Scan for the cell matching the given text and deliver its [X, Y] coordinate at center. 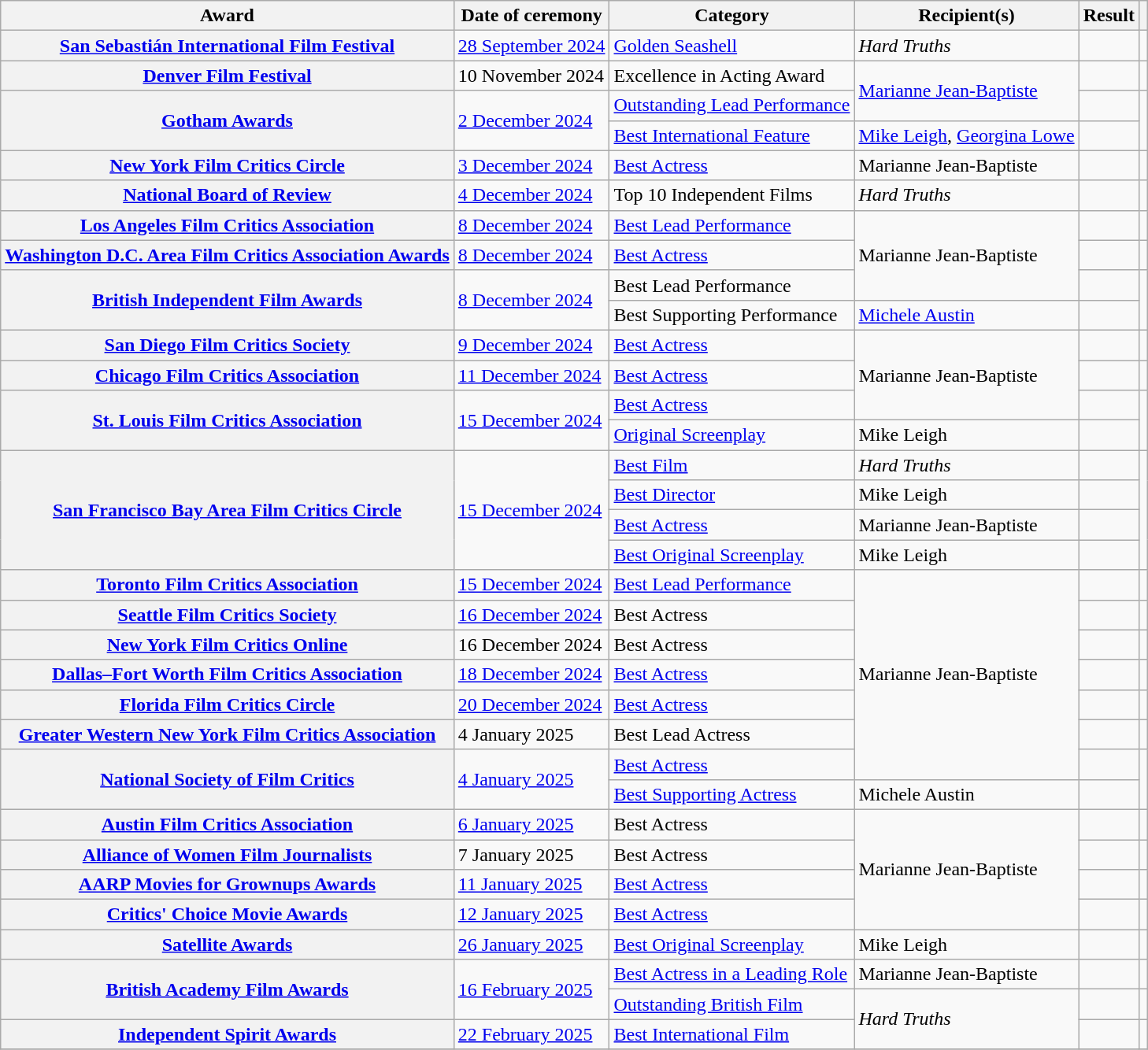
New York Film Critics Circle [228, 165]
National Society of Film Critics [228, 779]
Austin Film Critics Association [228, 824]
Florida Film Critics Circle [228, 704]
28 September 2024 [531, 46]
Best Director [732, 495]
26 January 2025 [531, 945]
Satellite Awards [228, 945]
Chicago Film Critics Association [228, 375]
9 December 2024 [531, 345]
Washington D.C. Area Film Critics Association Awards [228, 255]
Gotham Awards [228, 120]
6 January 2025 [531, 824]
San Sebastián International Film Festival [228, 46]
Recipient(s) [967, 16]
4 December 2024 [531, 195]
Independent Spirit Awards [228, 1034]
7 January 2025 [531, 854]
Date of ceremony [531, 16]
2 December 2024 [531, 120]
Los Angeles Film Critics Association [228, 225]
Best Actress in a Leading Role [732, 974]
San Francisco Bay Area Film Critics Circle [228, 510]
3 December 2024 [531, 165]
Best International Film [732, 1034]
Best Supporting Performance [732, 315]
12 January 2025 [531, 915]
British Independent Film Awards [228, 300]
Best Lead Actress [732, 734]
National Board of Review [228, 195]
Original Screenplay [732, 435]
Best Supporting Actress [732, 794]
Best Film [732, 465]
Critics' Choice Movie Awards [228, 915]
AARP Movies for Grownups Awards [228, 885]
18 December 2024 [531, 675]
Best International Feature [732, 135]
16 February 2025 [531, 989]
11 December 2024 [531, 375]
San Diego Film Critics Society [228, 345]
Outstanding Lead Performance [732, 105]
Top 10 Independent Films [732, 195]
Toronto Film Critics Association [228, 585]
10 November 2024 [531, 76]
11 January 2025 [531, 885]
Mike Leigh, Georgina Lowe [967, 135]
New York Film Critics Online [228, 645]
Denver Film Festival [228, 76]
British Academy Film Awards [228, 989]
Award [228, 16]
Seattle Film Critics Society [228, 615]
Alliance of Women Film Journalists [228, 854]
Result [1109, 16]
22 February 2025 [531, 1034]
Golden Seashell [732, 46]
Outstanding British Film [732, 1004]
St. Louis Film Critics Association [228, 420]
Category [732, 16]
Greater Western New York Film Critics Association [228, 734]
20 December 2024 [531, 704]
Dallas–Fort Worth Film Critics Association [228, 675]
Excellence in Acting Award [732, 76]
